Locate the cell with the specified text and output its (X, Y) center coordinate. 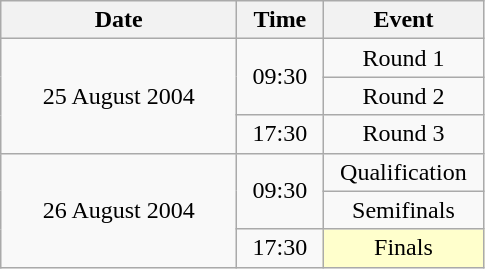
25 August 2004 (119, 96)
Finals (404, 248)
26 August 2004 (119, 210)
Round 1 (404, 58)
Qualification (404, 172)
Round 2 (404, 96)
Event (404, 20)
Date (119, 20)
Round 3 (404, 134)
Time (280, 20)
Semifinals (404, 210)
